For the text-containing cell, return its midpoint in [X, Y] coordinate format. 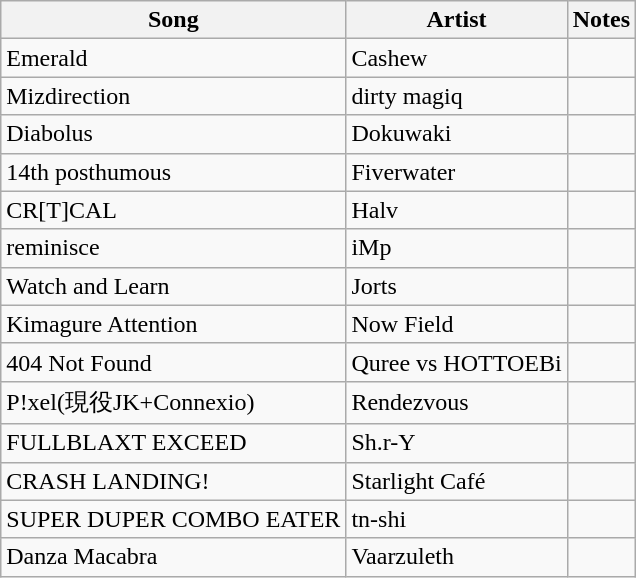
Mizdirection [174, 96]
SUPER DUPER COMBO EATER [174, 519]
14th posthumous [174, 172]
Halv [456, 210]
FULLBLAXT EXCEED [174, 443]
Sh.r-Y [456, 443]
Artist [456, 20]
404 Not Found [174, 362]
Starlight Café [456, 481]
CRASH LANDING! [174, 481]
Danza Macabra [174, 557]
Cashew [456, 58]
Jorts [456, 286]
P!xel(現役JK+Connexio) [174, 402]
Quree vs HOTTOEBi [456, 362]
Diabolus [174, 134]
Fiverwater [456, 172]
Kimagure Attention [174, 324]
tn-shi [456, 519]
Notes [601, 20]
Dokuwaki [456, 134]
CR[T]CAL [174, 210]
Watch and Learn [174, 286]
reminisce [174, 248]
Vaarzuleth [456, 557]
Rendezvous [456, 402]
Song [174, 20]
iMp [456, 248]
Now Field [456, 324]
Emerald [174, 58]
dirty magiq [456, 96]
